Return (x, y) of the center of cell containing provided text 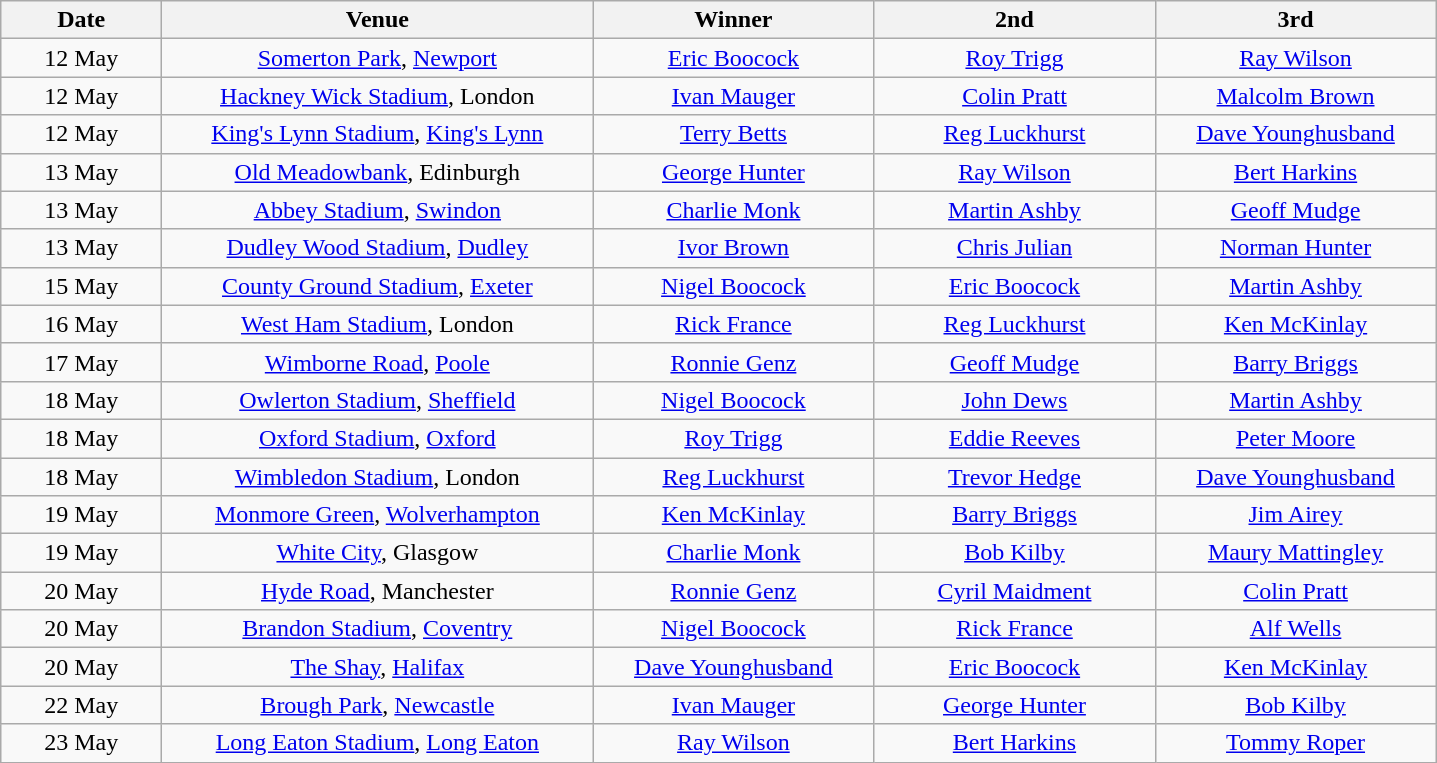
Date (82, 20)
Somerton Park, Newport (378, 58)
22 May (82, 705)
Dudley Wood Stadium, Dudley (378, 248)
West Ham Stadium, London (378, 324)
County Ground Stadium, Exeter (378, 286)
Old Meadowbank, Edinburgh (378, 172)
King's Lynn Stadium, King's Lynn (378, 134)
Owlerton Stadium, Sheffield (378, 400)
Peter Moore (1296, 438)
Jim Airey (1296, 515)
Wimbledon Stadium, London (378, 477)
Eddie Reeves (1014, 438)
Ivor Brown (734, 248)
Abbey Stadium, Swindon (378, 210)
Winner (734, 20)
23 May (82, 743)
17 May (82, 362)
Tommy Roper (1296, 743)
Maury Mattingley (1296, 553)
Wimborne Road, Poole (378, 362)
Malcolm Brown (1296, 96)
Long Eaton Stadium, Long Eaton (378, 743)
Venue (378, 20)
Cyril Maidment (1014, 591)
Alf Wells (1296, 629)
15 May (82, 286)
16 May (82, 324)
Hyde Road, Manchester (378, 591)
White City, Glasgow (378, 553)
The Shay, Halifax (378, 667)
Oxford Stadium, Oxford (378, 438)
Norman Hunter (1296, 248)
John Dews (1014, 400)
Brough Park, Newcastle (378, 705)
Terry Betts (734, 134)
Brandon Stadium, Coventry (378, 629)
Monmore Green, Wolverhampton (378, 515)
Chris Julian (1014, 248)
Trevor Hedge (1014, 477)
3rd (1296, 20)
2nd (1014, 20)
Hackney Wick Stadium, London (378, 96)
